Output the (X, Y) coordinate of the center of the cell containing the given text.  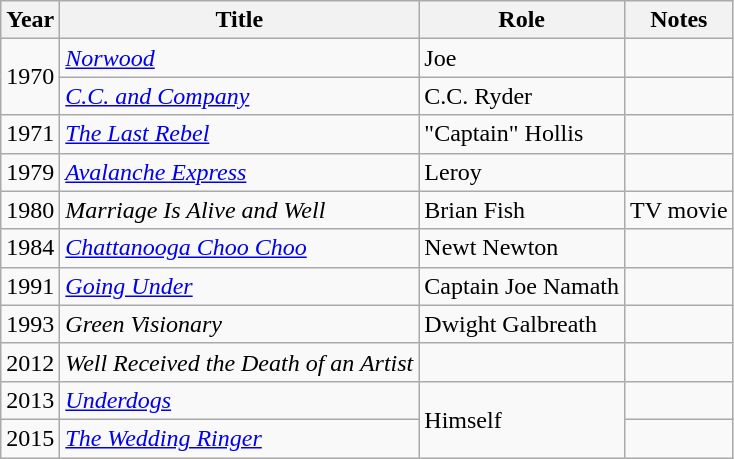
C.C. and Company (240, 96)
1991 (30, 286)
Well Received the Death of an Artist (240, 362)
Joe (522, 58)
Brian Fish (522, 210)
Leroy (522, 172)
Chattanooga Choo Choo (240, 248)
Dwight Galbreath (522, 324)
Title (240, 20)
Going Under (240, 286)
1979 (30, 172)
"Captain" Hollis (522, 134)
Avalanche Express (240, 172)
C.C. Ryder (522, 96)
1984 (30, 248)
The Last Rebel (240, 134)
2015 (30, 438)
The Wedding Ringer (240, 438)
Role (522, 20)
2012 (30, 362)
TV movie (678, 210)
1971 (30, 134)
1993 (30, 324)
Norwood (240, 58)
Himself (522, 419)
Marriage Is Alive and Well (240, 210)
1970 (30, 77)
Captain Joe Namath (522, 286)
Underdogs (240, 400)
2013 (30, 400)
Green Visionary (240, 324)
Year (30, 20)
Notes (678, 20)
1980 (30, 210)
Newt Newton (522, 248)
